Locate the cell with the specified text and output its [x, y] center coordinate. 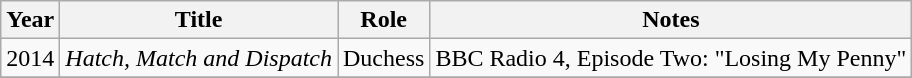
Notes [671, 20]
Role [384, 20]
Duchess [384, 58]
Title [199, 20]
BBC Radio 4, Episode Two: "Losing My Penny" [671, 58]
Hatch, Match and Dispatch [199, 58]
2014 [30, 58]
Year [30, 20]
